Scan for the cell matching the given text and deliver its [X, Y] coordinate at center. 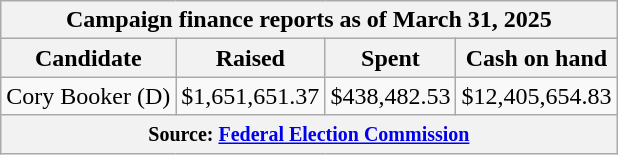
Spent [390, 58]
Raised [250, 58]
Cory Booker (D) [88, 96]
Cash on hand [536, 58]
$1,651,651.37 [250, 96]
Source: Federal Election Commission [309, 134]
$12,405,654.83 [536, 96]
Candidate [88, 58]
Campaign finance reports as of March 31, 2025 [309, 20]
$438,482.53 [390, 96]
